Output the (X, Y) coordinate of the center of the cell containing the given text.  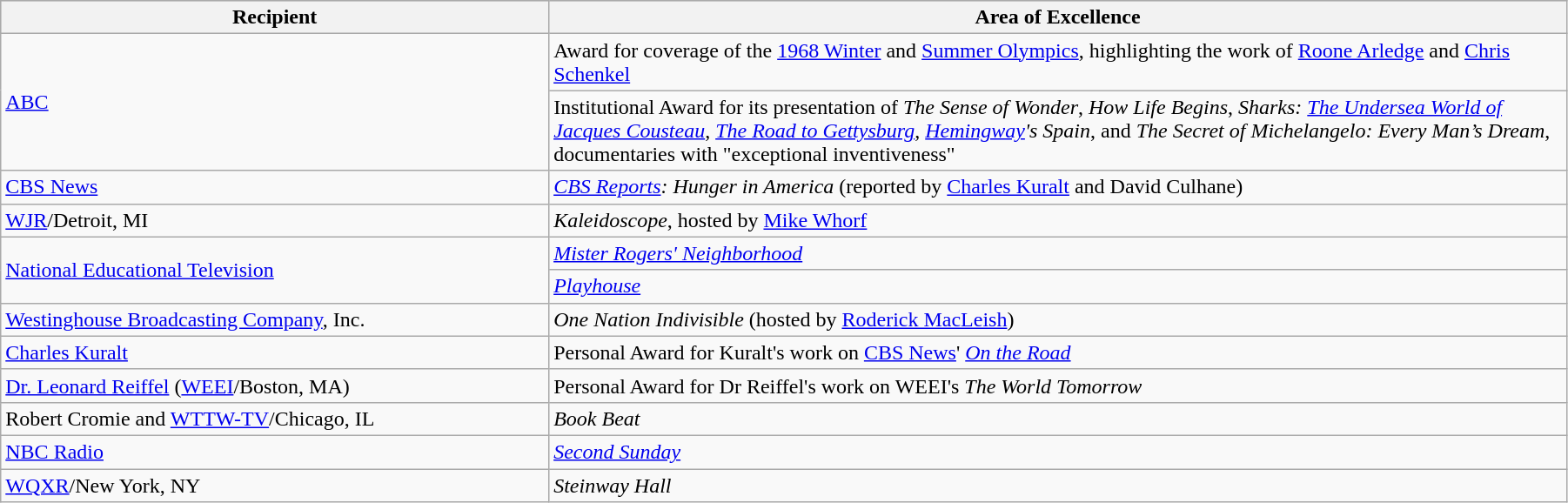
CBS News (275, 187)
Westinghouse Broadcasting Company, Inc. (275, 319)
Charles Kuralt (275, 352)
Personal Award for Dr Reiffel's work on WEEI's The World Tomorrow (1058, 386)
Personal Award for Kuralt's work on CBS News' On the Road (1058, 352)
National Educational Television (275, 270)
ABC (275, 103)
WJR/Detroit, MI (275, 220)
Kaleidoscope, hosted by Mike Whorf (1058, 220)
Recipient (275, 17)
NBC Radio (275, 452)
One Nation Indivisible (hosted by Roderick MacLeish) (1058, 319)
Playhouse (1058, 286)
Mister Rogers' Neighborhood (1058, 253)
Award for coverage of the 1968 Winter and Summer Olympics, highlighting the work of Roone Arledge and Chris Schenkel (1058, 63)
WQXR/New York, NY (275, 485)
Area of Excellence (1058, 17)
CBS Reports: Hunger in America (reported by Charles Kuralt and David Culhane) (1058, 187)
Robert Cromie and WTTW-TV/Chicago, IL (275, 419)
Book Beat (1058, 419)
Second Sunday (1058, 452)
Dr. Leonard Reiffel (WEEI/Boston, MA) (275, 386)
Steinway Hall (1058, 485)
